Provide the (X, Y) coordinate of the cell's center where the given text is located.  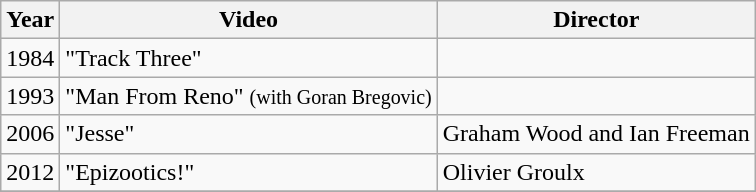
1993 (30, 96)
1984 (30, 58)
2012 (30, 172)
Year (30, 20)
Olivier Groulx (596, 172)
"Track Three" (248, 58)
Director (596, 20)
"Jesse" (248, 134)
"Epizootics!" (248, 172)
2006 (30, 134)
"Man From Reno" (with Goran Bregovic) (248, 96)
Graham Wood and Ian Freeman (596, 134)
Video (248, 20)
